Capture the cell that displays the provided text and extract its (X, Y) central coordinate. 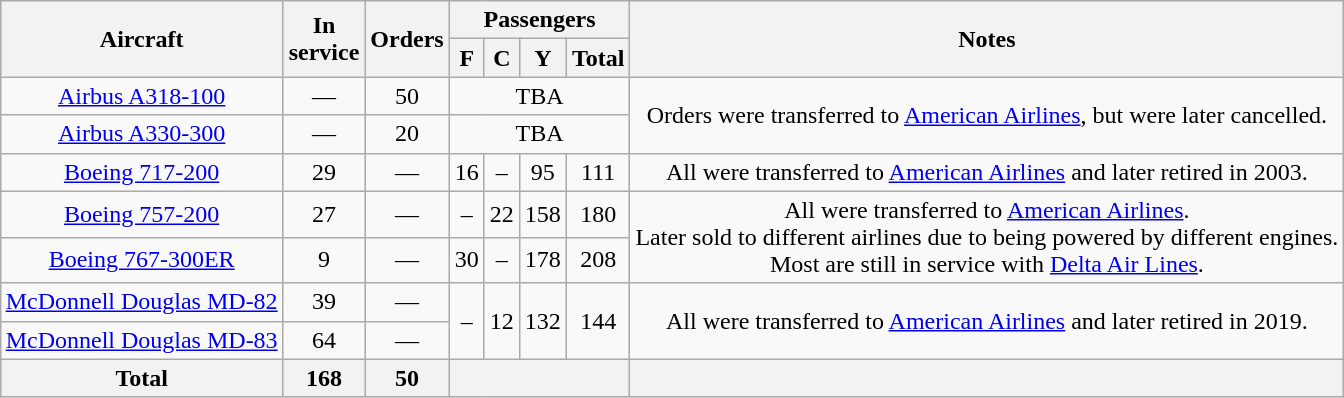
180 (598, 214)
16 (466, 172)
168 (324, 378)
C (502, 58)
Passengers (540, 20)
29 (324, 172)
Boeing 757-200 (142, 214)
178 (542, 260)
9 (324, 260)
Airbus A318-100 (142, 96)
Aircraft (142, 39)
208 (598, 260)
132 (542, 321)
Inservice (324, 39)
22 (502, 214)
Orders (407, 39)
Notes (987, 39)
64 (324, 340)
27 (324, 214)
30 (466, 260)
McDonnell Douglas MD-82 (142, 302)
144 (598, 321)
Airbus A330-300 (142, 134)
95 (542, 172)
Boeing 717-200 (142, 172)
Boeing 767-300ER (142, 260)
Orders were transferred to American Airlines, but were later cancelled. (987, 115)
20 (407, 134)
111 (598, 172)
All were transferred to American Airlines and later retired in 2019. (987, 321)
39 (324, 302)
158 (542, 214)
12 (502, 321)
F (466, 58)
All were transferred to American Airlines and later retired in 2003. (987, 172)
Y (542, 58)
McDonnell Douglas MD-83 (142, 340)
